Capture the cell that displays the provided text and extract its (X, Y) central coordinate. 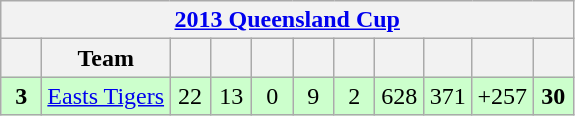
9 (314, 96)
0 (272, 96)
Easts Tigers (106, 96)
628 (400, 96)
30 (554, 96)
2 (354, 96)
Team (106, 58)
2013 Queensland Cup (288, 20)
+257 (502, 96)
13 (232, 96)
3 (22, 96)
371 (448, 96)
22 (190, 96)
